Return [x, y] of the center of cell containing provided text 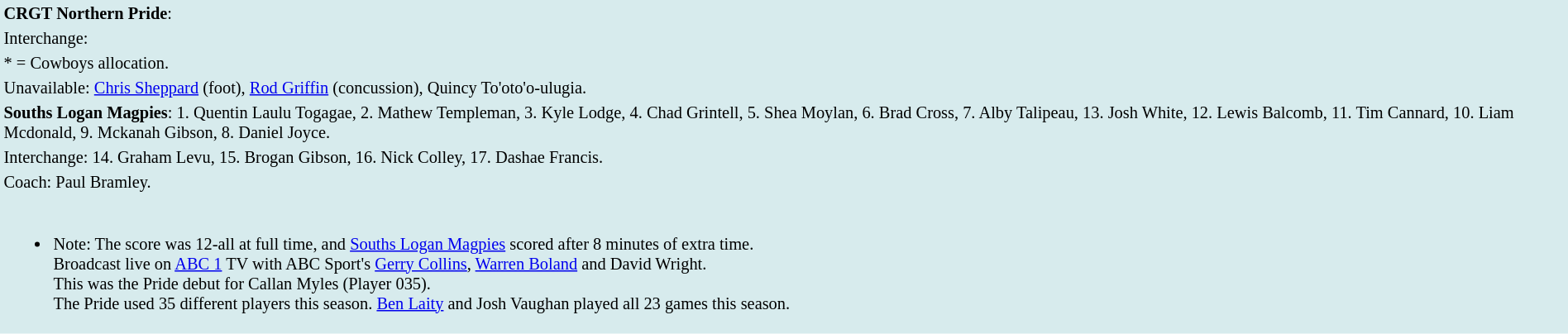
Coach: Paul Bramley. [784, 182]
Interchange: [784, 38]
* = Cowboys allocation. [784, 63]
CRGT Northern Pride: [784, 13]
Interchange: 14. Graham Levu, 15. Brogan Gibson, 16. Nick Colley, 17. Dashae Francis. [784, 157]
Unavailable: Chris Sheppard (foot), Rod Griffin (concussion), Quincy To'oto'o-ulugia. [784, 88]
